Return the [x, y] coordinate for the center point of the cell that contains the specified text.  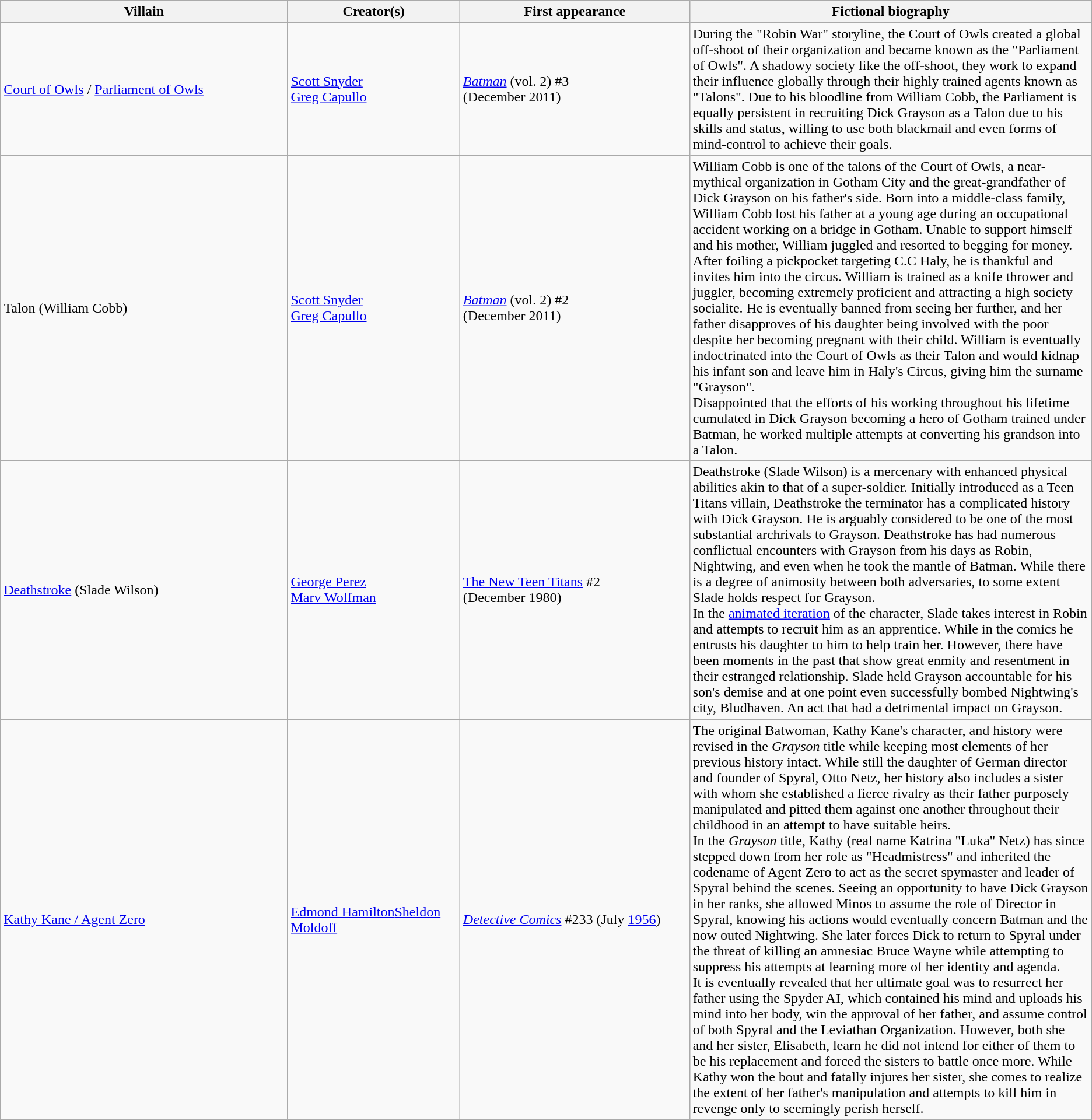
Deathstroke (Slade Wilson) [144, 590]
Detective Comics #233 (July 1956) [575, 919]
Talon (William Cobb) [144, 308]
George PerezMarv Wolfman [373, 590]
First appearance [575, 12]
The New Teen Titans #2(December 1980) [575, 590]
Edmond HamiltonSheldon Moldoff [373, 919]
Villain [144, 12]
Batman (vol. 2) #2(December 2011) [575, 308]
Court of Owls / Parliament of Owls [144, 89]
Kathy Kane / Agent Zero [144, 919]
Creator(s) [373, 12]
Fictional biography [890, 12]
Batman (vol. 2) #3(December 2011) [575, 89]
